Pinpoint the cell where the given text exists, returning its [X, Y] midpoint coordinate. 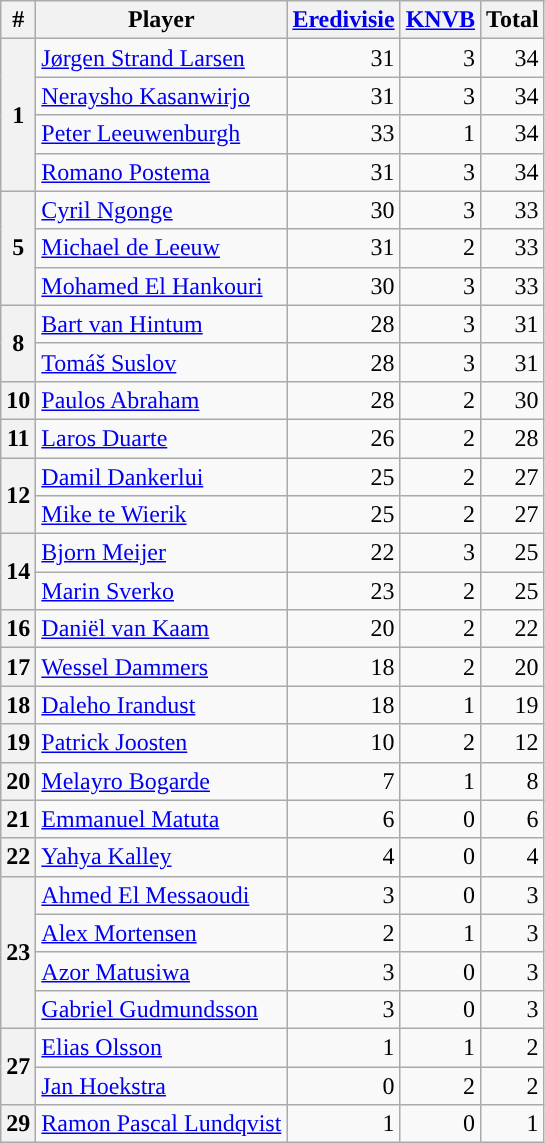
Bjorn Meijer [162, 553]
26 [344, 438]
Damil Dankerlui [162, 477]
Bart van Hintum [162, 324]
Michael de Leeuw [162, 248]
Alex Mortensen [162, 933]
Daleho Irandust [162, 705]
Player [162, 20]
# [18, 20]
Melayro Bogarde [162, 781]
Azor Matusiwa [162, 971]
7 [344, 781]
Total [513, 20]
KNVB [440, 20]
Tomáš Suslov [162, 362]
Yahya Kalley [162, 857]
14 [18, 572]
Marin Sverko [162, 591]
Romano Postema [162, 172]
11 [18, 438]
17 [18, 667]
Jan Hoekstra [162, 1085]
Eredivisie [344, 20]
Mike te Wierik [162, 515]
29 [18, 1124]
Jørgen Strand Larsen [162, 58]
Laros Duarte [162, 438]
16 [18, 629]
Wessel Dammers [162, 667]
Daniël van Kaam [162, 629]
Ahmed El Messaoudi [162, 895]
21 [18, 819]
Ramon Pascal Lundqvist [162, 1124]
Gabriel Gudmundsson [162, 1009]
Peter Leeuwenburgh [162, 134]
Cyril Ngonge [162, 210]
Emmanuel Matuta [162, 819]
Mohamed El Hankouri [162, 286]
Elias Olsson [162, 1047]
Paulos Abraham [162, 400]
Patrick Joosten [162, 743]
5 [18, 248]
Neraysho Kasanwirjo [162, 96]
